Output the [x, y] coordinate of the center of the cell containing the given text.  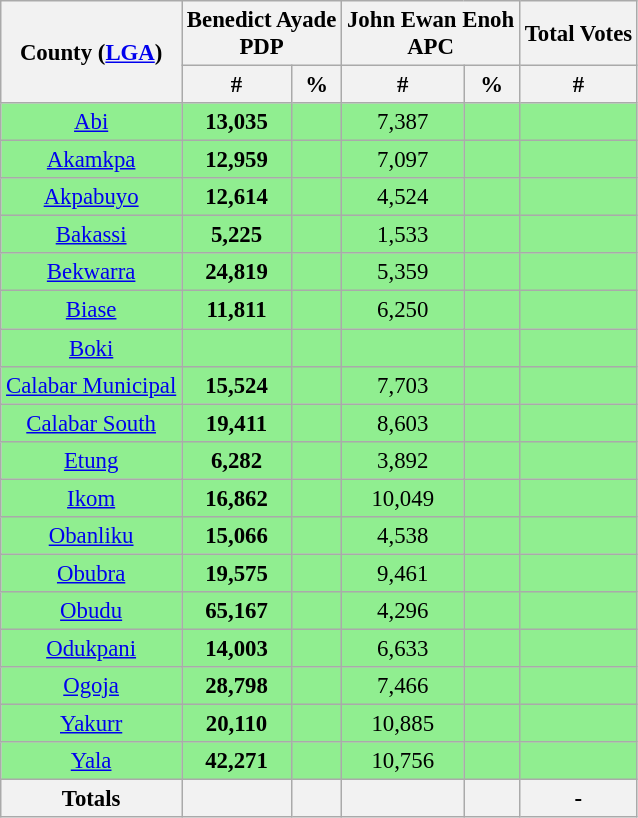
24,819 [237, 273]
Biase [92, 310]
19,575 [237, 573]
9,461 [403, 573]
John Ewan EnohAPC [431, 34]
Calabar South [92, 423]
10,756 [403, 761]
15,524 [237, 385]
6,250 [403, 310]
Obudu [92, 611]
- [578, 799]
Totals [92, 799]
Ogoja [92, 686]
7,097 [403, 160]
16,862 [237, 498]
14,003 [237, 648]
Yala [92, 761]
42,271 [237, 761]
Akamkpa [92, 160]
4,296 [403, 611]
Bekwarra [92, 273]
3,892 [403, 460]
5,359 [403, 273]
7,387 [403, 122]
Total Votes [578, 34]
12,959 [237, 160]
10,049 [403, 498]
Bakassi [92, 235]
Boki [92, 348]
10,885 [403, 724]
11,811 [237, 310]
Ikom [92, 498]
6,633 [403, 648]
28,798 [237, 686]
County (LGA) [92, 52]
Yakurr [92, 724]
19,411 [237, 423]
8,603 [403, 423]
65,167 [237, 611]
4,538 [403, 536]
20,110 [237, 724]
Akpabuyo [92, 197]
Benedict AyadePDP [262, 34]
Calabar Municipal [92, 385]
Abi [92, 122]
Obubra [92, 573]
1,533 [403, 235]
6,282 [237, 460]
4,524 [403, 197]
7,466 [403, 686]
5,225 [237, 235]
7,703 [403, 385]
Etung [92, 460]
15,066 [237, 536]
Odukpani [92, 648]
Obanliku [92, 536]
13,035 [237, 122]
12,614 [237, 197]
